Identify which cell holds the provided text, then report its (X, Y) central coordinate. 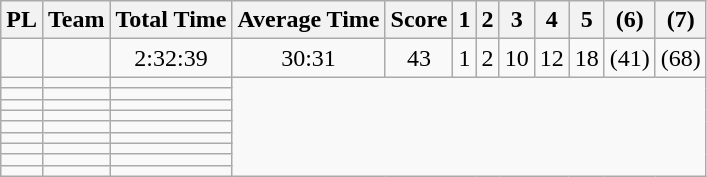
(7) (680, 20)
10 (516, 58)
12 (552, 58)
Score (419, 20)
18 (586, 58)
Average Time (308, 20)
2:32:39 (171, 58)
(6) (630, 20)
3 (516, 20)
30:31 (308, 58)
Team (76, 20)
43 (419, 58)
(68) (680, 58)
Total Time (171, 20)
4 (552, 20)
PL (22, 20)
(41) (630, 58)
5 (586, 20)
